From the cell containing the given text, extract its center point as [X, Y] coordinate. 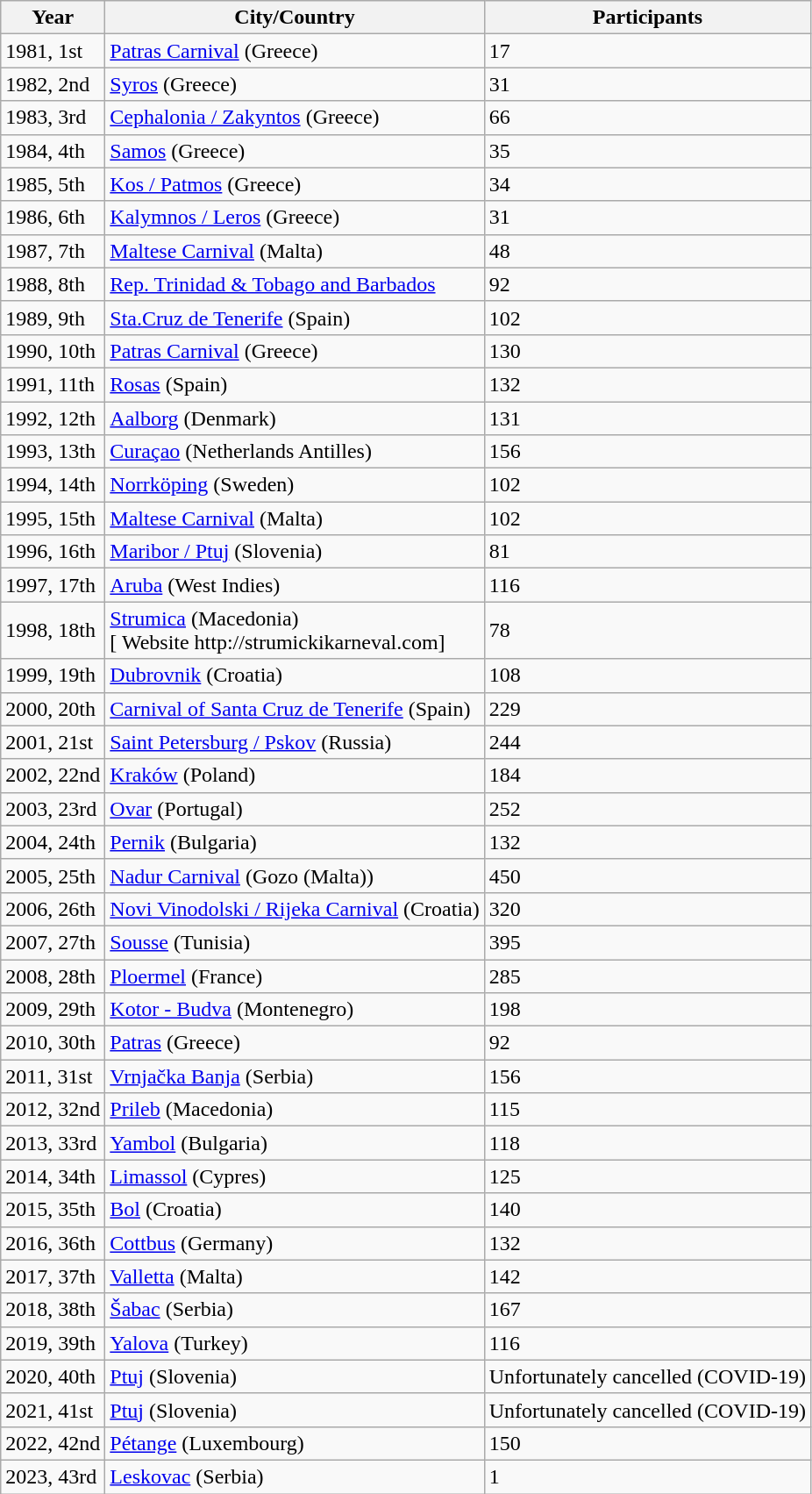
Bol (Croatia) [295, 1210]
2009, 29th [53, 1010]
2015, 35th [53, 1210]
2008, 28th [53, 976]
Valletta (Malta) [295, 1276]
229 [647, 709]
Pétange (Luxembourg) [295, 1443]
1985, 5th [53, 184]
252 [647, 809]
1982, 2nd [53, 84]
395 [647, 942]
Šabac (Serbia) [295, 1310]
Aalborg (Denmark) [295, 418]
Samos (Greece) [295, 151]
2013, 33rd [53, 1143]
34 [647, 184]
Strumica (Macedonia)[ Website http://strumickikarneval.com] [295, 630]
1981, 1st [53, 51]
1999, 19th [53, 676]
1 [647, 1476]
Kalymnos / Leros (Greece) [295, 218]
Patras (Greece) [295, 1043]
2004, 24th [53, 842]
Cottbus (Germany) [295, 1243]
108 [647, 676]
244 [647, 742]
2007, 27th [53, 942]
Curaçao (Netherlands Antilles) [295, 452]
Kos / Patmos (Greece) [295, 184]
66 [647, 118]
Sta.Cruz de Tenerife (Spain) [295, 318]
1993, 13th [53, 452]
Cephalonia / Zakyntos (Greece) [295, 118]
2011, 31st [53, 1076]
2002, 22nd [53, 776]
1992, 12th [53, 418]
1983, 3rd [53, 118]
2006, 26th [53, 909]
2017, 37th [53, 1276]
2018, 38th [53, 1310]
Kraków (Poland) [295, 776]
Aruba (West Indies) [295, 585]
Rep. Trinidad & Tobago and Barbados [295, 284]
131 [647, 418]
Carnival of Santa Cruz de Tenerife (Spain) [295, 709]
Maribor / Ptuj (Slovenia) [295, 552]
Syros (Greece) [295, 84]
Sousse (Tunisia) [295, 942]
1991, 11th [53, 384]
Vrnjačka Banja (Serbia) [295, 1076]
Dubrovnik (Croatia) [295, 676]
1990, 10th [53, 351]
1996, 16th [53, 552]
2003, 23rd [53, 809]
2012, 32nd [53, 1110]
City/Country [295, 18]
1986, 6th [53, 218]
150 [647, 1443]
285 [647, 976]
Participants [647, 18]
184 [647, 776]
2005, 25th [53, 876]
1998, 18th [53, 630]
130 [647, 351]
2000, 20th [53, 709]
Leskovac (Serbia) [295, 1476]
450 [647, 876]
1987, 7th [53, 251]
Pernik (Bulgaria) [295, 842]
1984, 4th [53, 151]
Norrköping (Sweden) [295, 485]
2010, 30th [53, 1043]
Kotor - Budva (Montenegro) [295, 1010]
Nadur Carnival (Gozo (Malta)) [295, 876]
2014, 34th [53, 1176]
2001, 21st [53, 742]
Limassol (Cypres) [295, 1176]
Ploermel (France) [295, 976]
115 [647, 1110]
Novi Vinodolski / Rijeka Carnival (Croatia) [295, 909]
1995, 15th [53, 518]
17 [647, 51]
2020, 40th [53, 1376]
198 [647, 1010]
2022, 42nd [53, 1443]
1988, 8th [53, 284]
1989, 9th [53, 318]
35 [647, 151]
142 [647, 1276]
78 [647, 630]
Rosas (Spain) [295, 384]
140 [647, 1210]
2023, 43rd [53, 1476]
Year [53, 18]
2019, 39th [53, 1343]
Prileb (Macedonia) [295, 1110]
81 [647, 552]
Saint Petersburg / Pskov (Russia) [295, 742]
125 [647, 1176]
2016, 36th [53, 1243]
320 [647, 909]
Yambol (Bulgaria) [295, 1143]
1997, 17th [53, 585]
48 [647, 251]
167 [647, 1310]
1994, 14th [53, 485]
118 [647, 1143]
Yalova (Turkey) [295, 1343]
2021, 41st [53, 1410]
Ovar (Portugal) [295, 809]
